Return (x, y) of the center of cell containing provided text 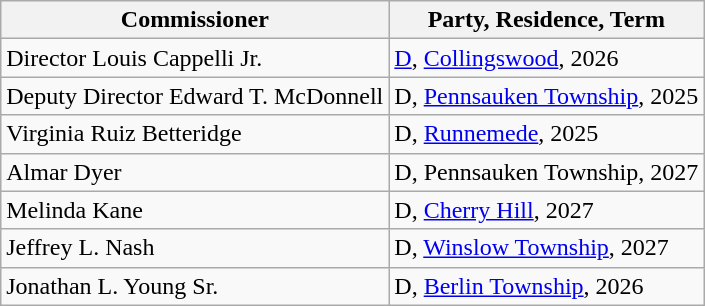
Melinda Kane (195, 210)
Jonathan L. Young Sr. (195, 286)
D, Winslow Township, 2027 (546, 248)
Almar Dyer (195, 172)
D, Pennsauken Township, 2025 (546, 96)
Party, Residence, Term (546, 20)
D, Pennsauken Township, 2027 (546, 172)
D, Collingswood, 2026 (546, 58)
Director Louis Cappelli Jr. (195, 58)
D, Runnemede, 2025 (546, 134)
D, Cherry Hill, 2027 (546, 210)
Commissioner (195, 20)
Jeffrey L. Nash (195, 248)
Deputy Director Edward T. McDonnell (195, 96)
Virginia Ruiz Betteridge (195, 134)
D, Berlin Township, 2026 (546, 286)
